Find where the given text appears and provide that cell's center as (x, y) coordinate. 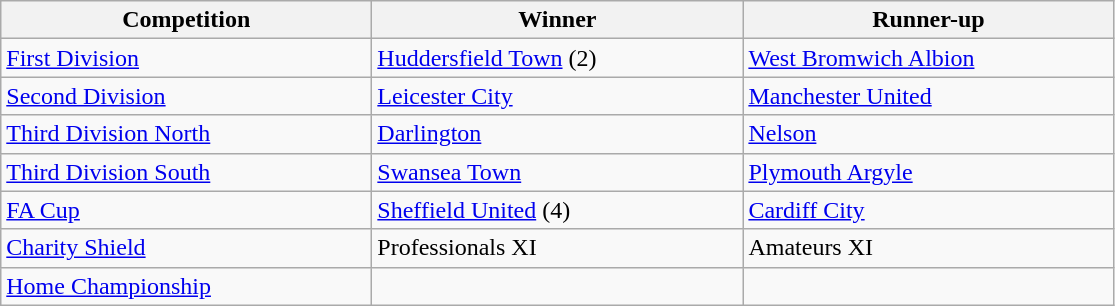
Amateurs XI (928, 248)
Professionals XI (558, 248)
Charity Shield (186, 248)
Third Division South (186, 172)
Plymouth Argyle (928, 172)
Sheffield United (4) (558, 210)
Runner-up (928, 20)
Darlington (558, 134)
Huddersfield Town (2) (558, 58)
Nelson (928, 134)
Cardiff City (928, 210)
Manchester United (928, 96)
Swansea Town (558, 172)
First Division (186, 58)
Winner (558, 20)
West Bromwich Albion (928, 58)
Second Division (186, 96)
Leicester City (558, 96)
Competition (186, 20)
Third Division North (186, 134)
Home Championship (186, 286)
FA Cup (186, 210)
